Search for the cell housing the specified text and yield its [x, y] center coordinate. 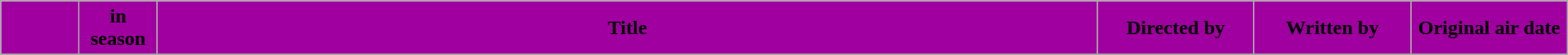
Written by [1331, 28]
in season [117, 28]
Directed by [1176, 28]
Original air date [1489, 28]
Title [627, 28]
